Identify which cell holds the provided text, then report its [x, y] central coordinate. 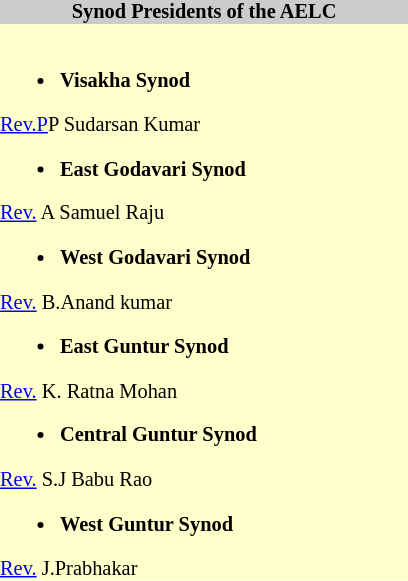
Synod Presidents of the AELC [204, 12]
